Output the [x, y] coordinate of the center of the cell containing the given text.  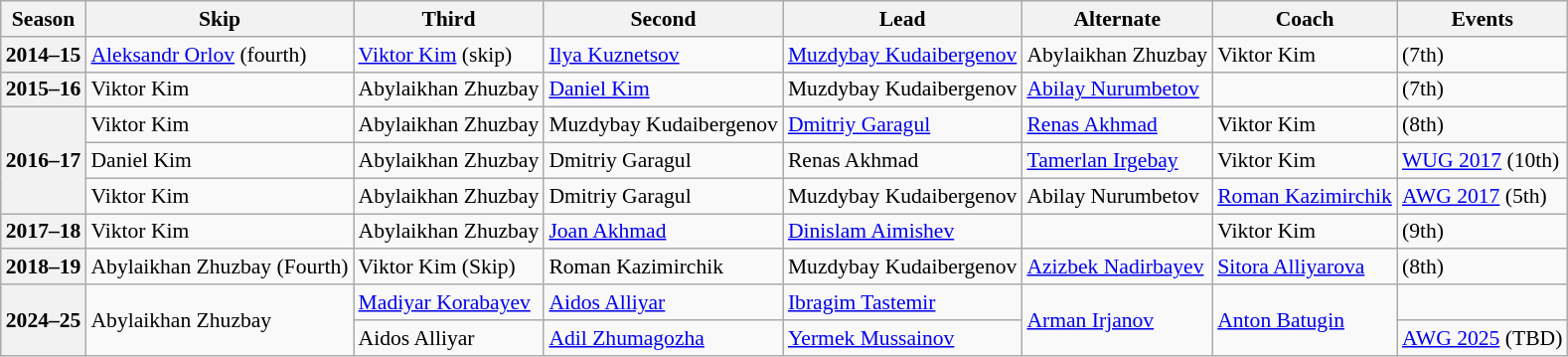
Dinislam Aimishev [902, 232]
Tamerlan Irgebay [1117, 161]
AWG 2017 (5th) [1483, 196]
Ibragim Tastemir [902, 302]
Azizbek Nadirbayev [1117, 268]
2017–18 [44, 232]
WUG 2017 (10th) [1483, 161]
(9th) [1483, 232]
2018–19 [44, 268]
Anton Batugin [1305, 320]
Viktor Kim (skip) [449, 55]
Lead [902, 19]
Alternate [1117, 19]
Coach [1305, 19]
Yermek Mussainov [902, 338]
2014–15 [44, 55]
Viktor Kim (Skip) [449, 268]
Third [449, 19]
Abylaikhan Zhuzbay (Fourth) [219, 268]
2016–17 [44, 161]
2024–25 [44, 320]
Aleksandr Orlov (fourth) [219, 55]
Season [44, 19]
Skip [219, 19]
Joan Akhmad [664, 232]
Arman Irjanov [1117, 320]
Madiyar Korabayev [449, 302]
Ilya Kuznetsov [664, 55]
Second [664, 19]
Events [1483, 19]
AWG 2025 (TBD) [1483, 338]
2015–16 [44, 89]
Sitora Alliyarova [1305, 268]
Adil Zhumagozha [664, 338]
